Provide the (x, y) coordinate of the cell's center where the given text is located.  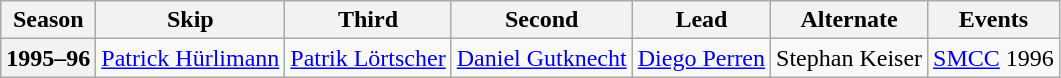
Patrik Lörtscher (368, 58)
Alternate (850, 20)
1995–96 (48, 58)
Stephan Keiser (850, 58)
Diego Perren (701, 58)
Third (368, 20)
Season (48, 20)
Lead (701, 20)
Events (994, 20)
SMCC 1996 (994, 58)
Second (542, 20)
Daniel Gutknecht (542, 58)
Patrick Hürlimann (190, 58)
Skip (190, 20)
